Return the [x, y] coordinate for the center point of the cell that contains the specified text.  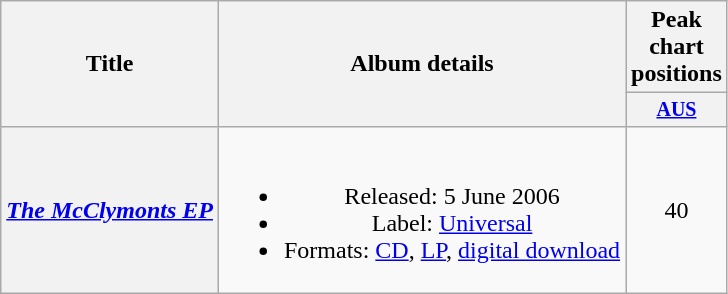
AUS [677, 110]
Released: 5 June 2006Label: UniversalFormats: CD, LP, digital download [422, 210]
40 [677, 210]
Title [110, 64]
Peak chartpositions [677, 47]
Album details [422, 64]
The McClymonts EP [110, 210]
